Detect which cell encompasses the target text, then output its (x, y) center coordinate. 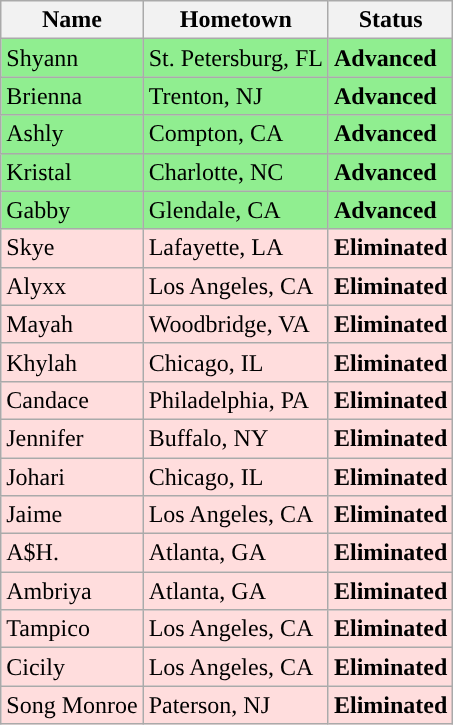
Candace (72, 400)
Alyxx (72, 286)
Tampico (72, 629)
Name (72, 20)
Song Monroe (72, 705)
St. Petersburg, FL (236, 58)
Ambriya (72, 591)
Jaime (72, 515)
Ashly (72, 134)
Trenton, NJ (236, 96)
Cicily (72, 667)
A$H. (72, 553)
Brienna (72, 96)
Gabby (72, 210)
Hometown (236, 20)
Compton, CA (236, 134)
Woodbridge, VA (236, 324)
Paterson, NJ (236, 705)
Buffalo, NY (236, 438)
Lafayette, LA (236, 248)
Shyann (72, 58)
Philadelphia, PA (236, 400)
Khylah (72, 362)
Glendale, CA (236, 210)
Johari (72, 477)
Jennifer (72, 438)
Status (390, 20)
Mayah (72, 324)
Kristal (72, 172)
Charlotte, NC (236, 172)
Skye (72, 248)
